Return (x, y) of the center of cell containing provided text 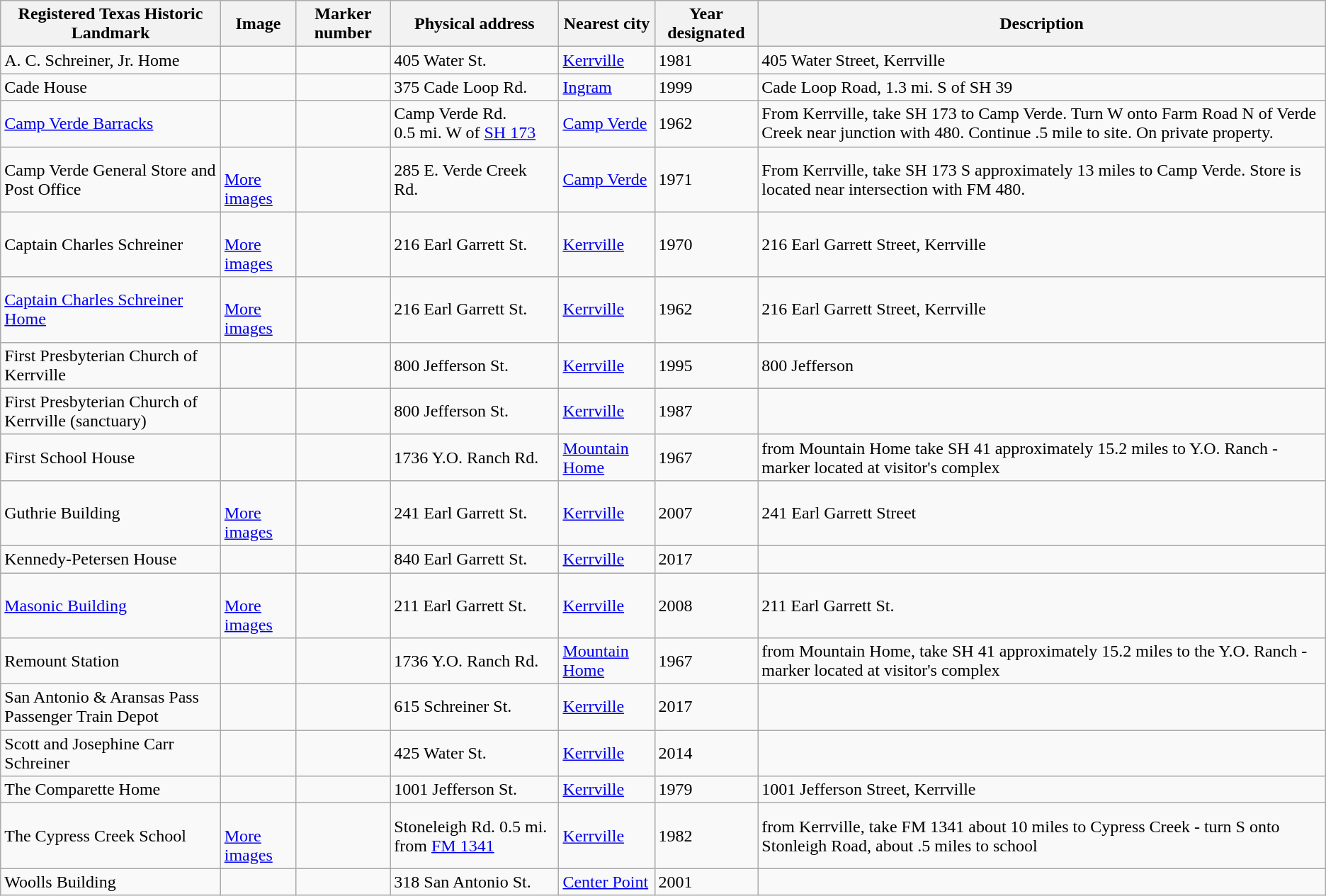
from Mountain Home, take SH 41 approximately 15.2 miles to the Y.O. Ranch - marker located at visitor's complex (1041, 662)
1001 Jefferson Street, Kerrville (1041, 790)
1999 (706, 87)
Stoneleigh Rd. 0.5 mi. from FM 1341 (475, 836)
The Comparette Home (110, 790)
from Kerrville, take FM 1341 about 10 miles to Cypress Creek - turn S onto Stonleigh Road, about .5 miles to school (1041, 836)
Captain Charles Schreiner (110, 244)
405 Water St. (475, 60)
Camp Verde Barracks (110, 123)
2001 (706, 882)
1981 (706, 60)
2007 (706, 513)
The Cypress Creek School (110, 836)
Image (258, 24)
Masonic Building (110, 605)
285 E. Verde Creek Rd. (475, 179)
Remount Station (110, 662)
First School House (110, 458)
First Presbyterian Church of Kerrville (sanctuary) (110, 411)
First Presbyterian Church of Kerrville (110, 365)
A. C. Schreiner, Jr. Home (110, 60)
1987 (706, 411)
Camp Verde Rd. 0.5 mi. W of SH 173 (475, 123)
425 Water St. (475, 754)
Physical address (475, 24)
Scott and Josephine Carr Schreiner (110, 754)
318 San Antonio St. (475, 882)
800 Jefferson (1041, 365)
1001 Jefferson St. (475, 790)
Guthrie Building (110, 513)
241 Earl Garrett St. (475, 513)
405 Water Street, Kerrville (1041, 60)
615 Schreiner St. (475, 707)
1970 (706, 244)
241 Earl Garrett Street (1041, 513)
from Mountain Home take SH 41 approximately 15.2 miles to Y.O. Ranch - marker located at visitor's complex (1041, 458)
Captain Charles Schreiner Home (110, 310)
Year designated (706, 24)
Cade Loop Road, 1.3 mi. S of SH 39 (1041, 87)
Description (1041, 24)
2008 (706, 605)
1982 (706, 836)
1971 (706, 179)
Nearest city (606, 24)
Ingram (606, 87)
840 Earl Garrett St. (475, 559)
Marker number (343, 24)
Kennedy-Petersen House (110, 559)
Camp Verde General Store and Post Office (110, 179)
1995 (706, 365)
From Kerrville, take SH 173 S approximately 13 miles to Camp Verde. Store is located near intersection with FM 480. (1041, 179)
Woolls Building (110, 882)
Center Point (606, 882)
San Antonio & Aransas Pass Passenger Train Depot (110, 707)
2014 (706, 754)
375 Cade Loop Rd. (475, 87)
Cade House (110, 87)
1979 (706, 790)
Registered Texas Historic Landmark (110, 24)
